Capture the cell that displays the provided text and extract its (X, Y) central coordinate. 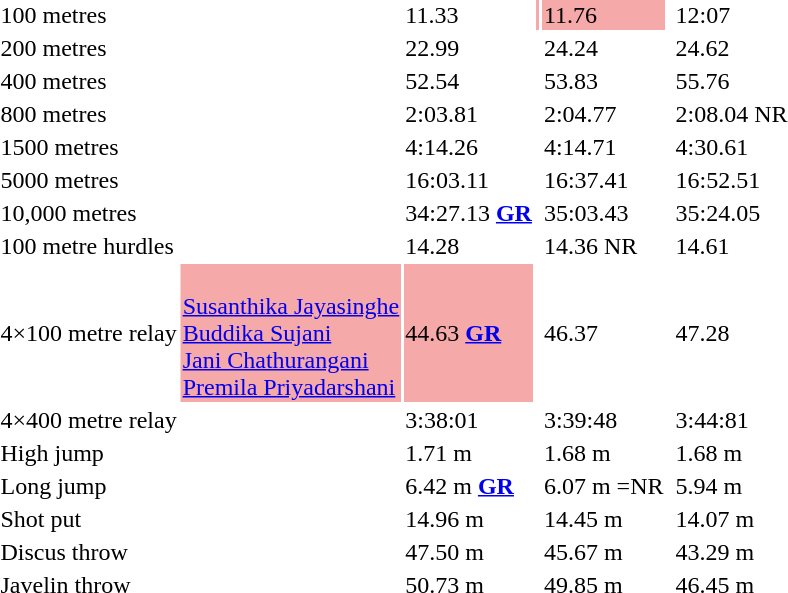
53.83 (604, 81)
45.67 m (604, 552)
14.36 NR (604, 246)
1.68 m (604, 453)
16:37.41 (604, 180)
14.96 m (469, 519)
34:27.13 GR (469, 213)
52.54 (469, 81)
4:14.26 (469, 147)
2:04.77 (604, 114)
11.76 (604, 15)
3:39:48 (604, 420)
47.50 m (469, 552)
46.37 (604, 333)
4:14.71 (604, 147)
6.42 m GR (469, 486)
22.99 (469, 48)
Susanthika JayasingheBuddika SujaniJani ChathuranganiPremila Priyadarshani (291, 333)
24.24 (604, 48)
35:03.43 (604, 213)
3:38:01 (469, 420)
2:03.81 (469, 114)
6.07 m =NR (604, 486)
1.71 m (469, 453)
14.45 m (604, 519)
11.33 (469, 15)
44.63 GR (469, 333)
16:03.11 (469, 180)
14.28 (469, 246)
